Identify which cell holds the provided text, then report its (x, y) central coordinate. 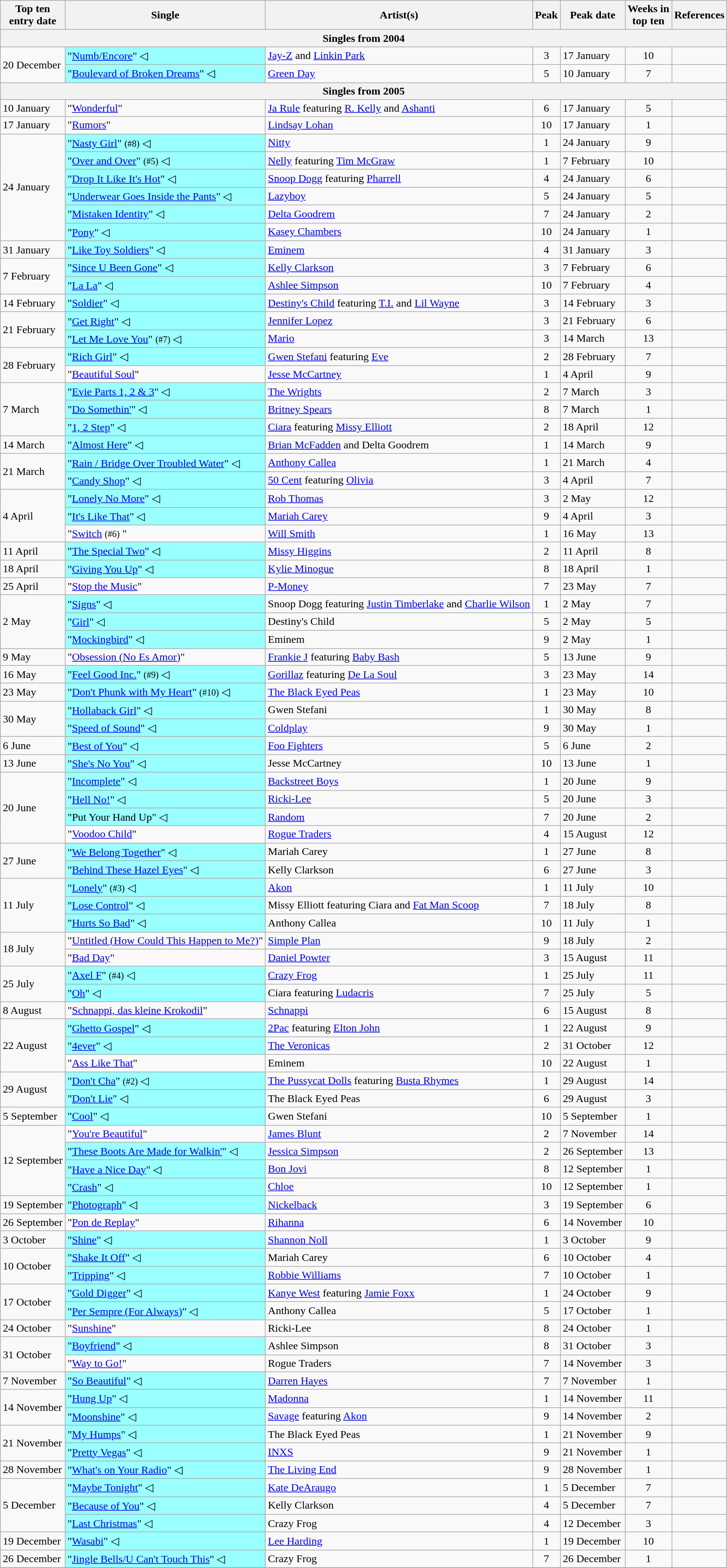
Schnappi (399, 1010)
"Since U Been Gone" ◁ (165, 267)
Delta Goodrem (399, 214)
"Numb/Encore" ◁ (165, 56)
9 May (33, 657)
"Lose Control" ◁ (165, 905)
"Shine" ◁ (165, 1240)
"Voodoo Child" (165, 834)
Savage featuring Akon (399, 1416)
"Hurts So Bad" ◁ (165, 923)
Artist(s) (399, 15)
Darren Hayes (399, 1381)
The Veronicas (399, 1046)
"La La" ◁ (165, 285)
"Incomplete" ◁ (165, 781)
Simple Plan (399, 940)
"Best of You" ◁ (165, 746)
"Like Toy Soldiers" ◁ (165, 250)
"Lonely No More" ◁ (165, 498)
Missy Higgins (399, 551)
Destiny's Child (399, 622)
Will Smith (399, 533)
"Feel Good Inc." (#9) ◁ (165, 674)
"Rumors" (165, 125)
"Let Me Love You" (#7) ◁ (165, 339)
12 December (593, 1523)
Singles from 2005 (364, 91)
"Mistaken Identity" ◁ (165, 214)
"Nasty Girl" (#8) ◁ (165, 143)
Foo Fighters (399, 746)
"Wasabi" ◁ (165, 1541)
Backstreet Boys (399, 781)
"Crash" ◁ (165, 1187)
"We Belong Together" ◁ (165, 852)
Shannon Noll (399, 1240)
Daniel Powter (399, 958)
Lee Harding (399, 1541)
"Hollaback Girl" ◁ (165, 710)
Nitty (399, 143)
"Rain / Bridge Over Troubled Water" ◁ (165, 463)
"Almost Here" ◁ (165, 445)
"4ever" ◁ (165, 1046)
Top tenentry date (33, 15)
"Switch (#6) " (165, 533)
"Per Sempre (For Always)" ◁ (165, 1311)
"1, 2 Step" ◁ (165, 427)
50 Cent featuring Olivia (399, 480)
"Have a Nice Day" ◁ (165, 1169)
"Put Your Hand Up" ◁ (165, 817)
Jay-Z and Linkin Park (399, 56)
Snoop Dogg featuring Justin Timberlake and Charlie Wilson (399, 604)
P-Money (399, 586)
Ja Rule featuring R. Kelly and Ashanti (399, 108)
Robbie Williams (399, 1275)
25 April (33, 586)
"Girl" ◁ (165, 622)
"Stop the Music" (165, 586)
"What's on Your Radio" ◁ (165, 1470)
"Do Somethin'" ◁ (165, 409)
"Moonshine" ◁ (165, 1416)
"Lonely" (#3) ◁ (165, 887)
Jennifer Lopez (399, 321)
"Beautiful Soul" (165, 374)
"Way to Go!" (165, 1363)
"Wonderful" (165, 108)
The Living End (399, 1470)
"Because of You" ◁ (165, 1505)
Nelly featuring Tim McGraw (399, 161)
Kate DeAraugo (399, 1487)
Peak (546, 15)
"These Boots Are Made for Walkin'" ◁ (165, 1151)
"Sunshine" (165, 1328)
"Speed of Sound" ◁ (165, 728)
"Jingle Bells/U Can't Touch This" ◁ (165, 1559)
Peak date (593, 15)
"Don't Lie" ◁ (165, 1098)
Bon Jovi (399, 1169)
2Pac featuring Elton John (399, 1028)
Frankie J featuring Baby Bash (399, 657)
"Pretty Vegas" ◁ (165, 1452)
"Drop It Like It's Hot" ◁ (165, 178)
Green Day (399, 73)
Kasey Chambers (399, 232)
Snoop Dogg featuring Pharrell (399, 178)
"She's No You" ◁ (165, 764)
"Pony" ◁ (165, 232)
"Maybe Tonight" ◁ (165, 1487)
"Last Christmas" ◁ (165, 1523)
"Soldier" ◁ (165, 303)
The Wrights (399, 392)
"Tripping" ◁ (165, 1275)
Madonna (399, 1399)
Brian McFadden and Delta Goodrem (399, 445)
Single (165, 15)
"Obsession (No Es Amor)" (165, 657)
"Over and Over" (#5) ◁ (165, 161)
Jessica Simpson (399, 1151)
"Ghetto Gospel" ◁ (165, 1028)
INXS (399, 1452)
"It's Like That" ◁ (165, 516)
20 December (33, 65)
Singles from 2004 (364, 38)
Mario (399, 339)
"Underwear Goes Inside the Pants" ◁ (165, 196)
Lazyboy (399, 196)
Nickelback (399, 1205)
Lindsay Lohan (399, 125)
"Cool" ◁ (165, 1116)
"Mockingbird" ◁ (165, 639)
"Oh" ◁ (165, 993)
Kanye West featuring Jamie Foxx (399, 1293)
"Behind These Hazel Eyes" ◁ (165, 870)
Destiny's Child featuring T.I. and Lil Wayne (399, 303)
Ciara featuring Missy Elliott (399, 427)
Kylie Minogue (399, 569)
Rob Thomas (399, 498)
"My Humps" ◁ (165, 1434)
"Hell No!" ◁ (165, 799)
Rihanna (399, 1222)
Ciara featuring Ludacris (399, 993)
James Blunt (399, 1134)
"Don't Cha" (#2) ◁ (165, 1080)
"Untitled (How Could This Happen to Me?)" (165, 940)
"Candy Shop" ◁ (165, 480)
Missy Elliott featuring Ciara and Fat Man Scoop (399, 905)
Weeks intop ten (649, 15)
"Boyfriend" ◁ (165, 1346)
"You're Beautiful" (165, 1134)
Coldplay (399, 728)
"Bad Day" (165, 958)
Chloe (399, 1187)
Britney Spears (399, 409)
"Shake It Off" ◁ (165, 1257)
"Don't Phunk with My Heart" (#10) ◁ (165, 692)
Gorillaz featuring De La Soul (399, 674)
Akon (399, 887)
"The Special Two" ◁ (165, 551)
Gwen Stefani featuring Eve (399, 357)
"Ass Like That" (165, 1063)
"Boulevard of Broken Dreams" ◁ (165, 73)
"Axel F" (#4) ◁ (165, 975)
The Pussycat Dolls featuring Busta Rhymes (399, 1080)
"Giving You Up" ◁ (165, 569)
"Gold Digger" ◁ (165, 1293)
8 August (33, 1010)
"Pon de Replay" (165, 1222)
"Get Right" ◁ (165, 321)
Random (399, 817)
"So Beautiful" ◁ (165, 1381)
"Hung Up" ◁ (165, 1399)
"Evie Parts 1, 2 & 3" ◁ (165, 392)
"Schnappi, das kleine Krokodil" (165, 1010)
"Photograph" ◁ (165, 1205)
"Signs" ◁ (165, 604)
References (699, 15)
"Rich Girl" ◁ (165, 357)
